Return the (x, y) coordinate for the center point of the cell that contains the specified text.  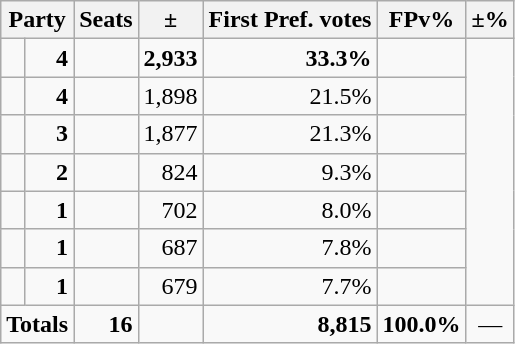
824 (170, 172)
2,933 (170, 58)
Totals (38, 324)
7.8% (290, 248)
21.3% (290, 134)
9.3% (290, 172)
21.5% (290, 96)
687 (170, 248)
1,898 (170, 96)
± (170, 20)
8.0% (290, 210)
3 (48, 134)
FPv% (422, 20)
100.0% (422, 324)
16 (106, 324)
8,815 (290, 324)
7.7% (290, 286)
First Pref. votes (290, 20)
— (490, 324)
33.3% (290, 58)
Party (38, 20)
1,877 (170, 134)
2 (48, 172)
702 (170, 210)
Seats (106, 20)
±% (490, 20)
679 (170, 286)
